For the text-containing cell, return its midpoint in (X, Y) coordinate format. 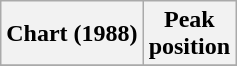
Peakposition (189, 34)
Chart (1988) (72, 34)
